Determine the [x, y] coordinate at the center of the cell enclosing the given text.  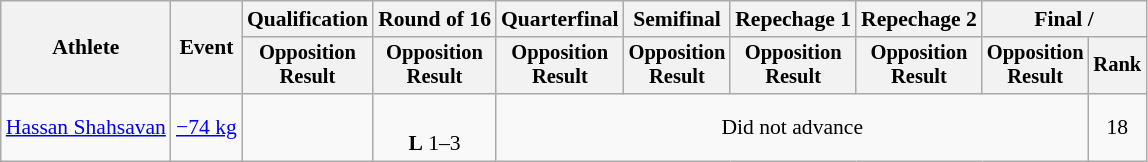
Final / [1064, 19]
Event [206, 48]
Round of 16 [434, 19]
Repechage 2 [919, 19]
Rank [1117, 66]
Repechage 1 [793, 19]
Did not advance [792, 128]
18 [1117, 128]
L 1–3 [434, 128]
Semifinal [678, 19]
Quarterfinal [560, 19]
Athlete [86, 48]
−74 kg [206, 128]
Hassan Shahsavan [86, 128]
Qualification [308, 19]
